Return [x, y] of the center of cell containing provided text 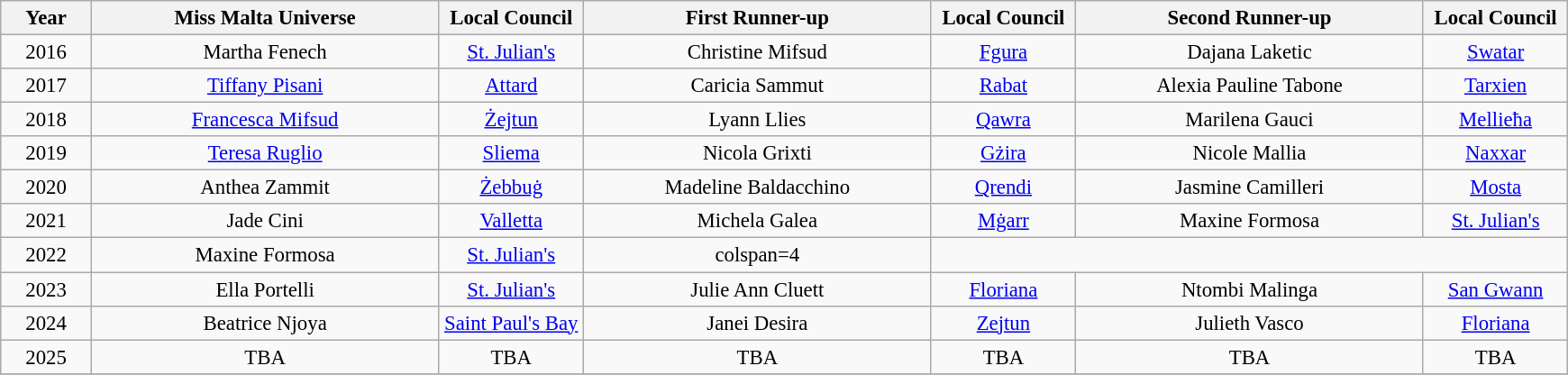
2025 [47, 357]
Teresa Ruglio [265, 153]
Mosta [1496, 187]
Beatrice Njoya [265, 323]
First Runner-up [758, 18]
San Gwann [1496, 289]
Nicola Grixti [758, 153]
Ella Portelli [265, 289]
Żejtun [512, 120]
2024 [47, 323]
Tiffany Pisani [265, 86]
Żebbuġ [512, 187]
Julie Ann Cluett [758, 289]
2023 [47, 289]
2018 [47, 120]
Michela Galea [758, 221]
Mġarr [1004, 221]
Rabat [1004, 86]
Christine Mifsud [758, 52]
Qawra [1004, 120]
Fgura [1004, 52]
Saint Paul's Bay [512, 323]
Caricia Sammut [758, 86]
Jade Cini [265, 221]
Alexia Pauline Tabone [1250, 86]
Madeline Baldacchino [758, 187]
Julieth Vasco [1250, 323]
Valletta [512, 221]
Tarxien [1496, 86]
Mellieħa [1496, 120]
Naxxar [1496, 153]
Attard [512, 86]
Ntombi Malinga [1250, 289]
Marilena Gauci [1250, 120]
2021 [47, 221]
Sliema [512, 153]
Anthea Zammit [265, 187]
Nicole Mallia [1250, 153]
Francesca Mifsud [265, 120]
Second Runner-up [1250, 18]
2020 [47, 187]
2016 [47, 52]
Swatar [1496, 52]
Janei Desira [758, 323]
Martha Fenech [265, 52]
2019 [47, 153]
Zejtun [1004, 323]
Qrendi [1004, 187]
Lyann Llies [758, 120]
Dajana Laketic [1250, 52]
Jasmine Camilleri [1250, 187]
colspan=4 [758, 255]
Year [47, 18]
2022 [47, 255]
Miss Malta Universe [265, 18]
2017 [47, 86]
Gżira [1004, 153]
